Identify which cell holds the provided text, then report its [X, Y] central coordinate. 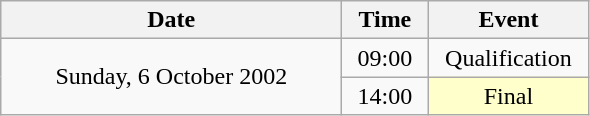
Time [385, 20]
09:00 [385, 58]
Final [508, 96]
Sunday, 6 October 2002 [172, 77]
Date [172, 20]
14:00 [385, 96]
Qualification [508, 58]
Event [508, 20]
